From the cell containing the given text, extract its center point as (X, Y) coordinate. 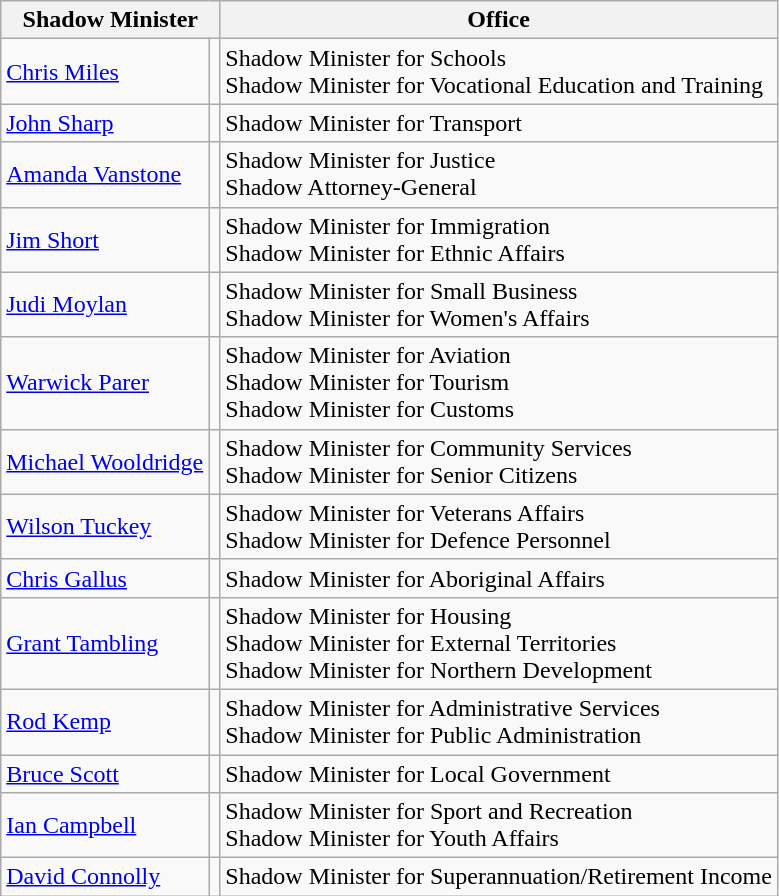
Chris Gallus (105, 578)
Shadow Minister for Administrative ServicesShadow Minister for Public Administration (499, 722)
Michael Wooldridge (105, 462)
Grant Tambling (105, 643)
Shadow Minister for Aboriginal Affairs (499, 578)
Shadow Minister for Small BusinessShadow Minister for Women's Affairs (499, 304)
Shadow Minister for HousingShadow Minister for External TerritoriesShadow Minister for Northern Development (499, 643)
Warwick Parer (105, 383)
Shadow Minister for Veterans AffairsShadow Minister for Defence Personnel (499, 526)
Shadow Minister for JusticeShadow Attorney-General (499, 174)
Ian Campbell (105, 826)
Office (499, 20)
Shadow Minister for AviationShadow Minister for TourismShadow Minister for Customs (499, 383)
Wilson Tuckey (105, 526)
Amanda Vanstone (105, 174)
Shadow Minister for Transport (499, 123)
Judi Moylan (105, 304)
Shadow Minister for Community ServicesShadow Minister for Senior Citizens (499, 462)
Chris Miles (105, 72)
Shadow Minister for ImmigrationShadow Minister for Ethnic Affairs (499, 240)
Shadow Minister for Sport and RecreationShadow Minister for Youth Affairs (499, 826)
John Sharp (105, 123)
Shadow Minister for SchoolsShadow Minister for Vocational Education and Training (499, 72)
Shadow Minister for Superannuation/Retirement Income (499, 877)
Jim Short (105, 240)
Shadow Minister (110, 20)
Shadow Minister for Local Government (499, 773)
Bruce Scott (105, 773)
Rod Kemp (105, 722)
David Connolly (105, 877)
